Identify which cell holds the provided text, then report its [X, Y] central coordinate. 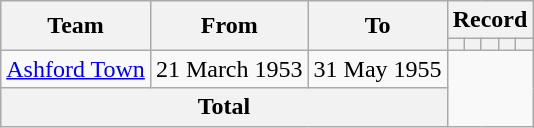
Team [76, 26]
31 May 1955 [378, 69]
From [229, 26]
To [378, 26]
Ashford Town [76, 69]
Total [224, 107]
21 March 1953 [229, 69]
Record [490, 20]
